Return [x, y] of the center of cell containing provided text 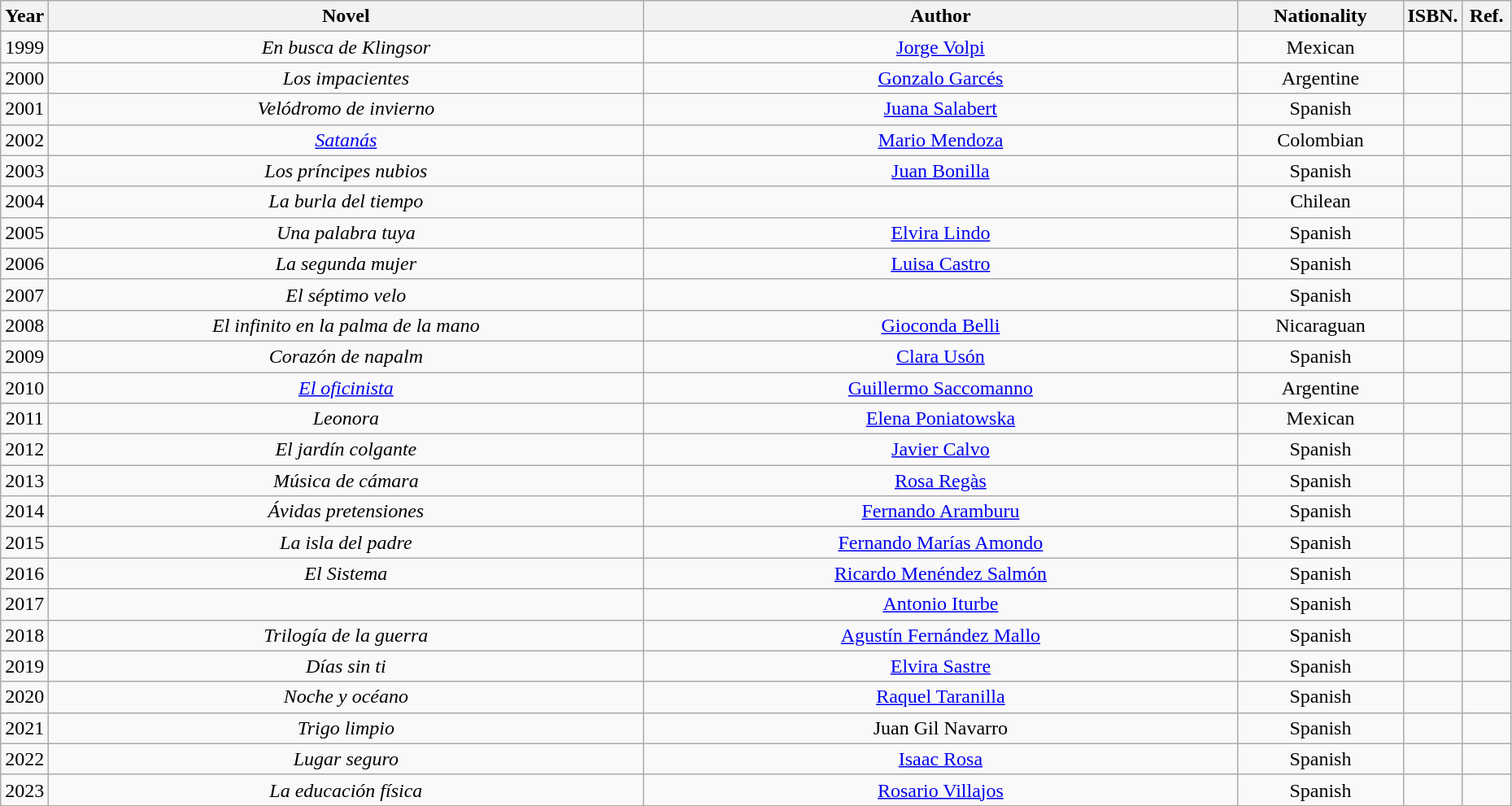
Música de cámara [346, 481]
Colombian [1321, 140]
2018 [24, 635]
2001 [24, 109]
El séptimo velo [346, 294]
2022 [24, 759]
Guillermo Saccomanno [940, 388]
Ávidas pretensiones [346, 512]
Isaac Rosa [940, 759]
Rosa Regàs [940, 481]
2005 [24, 233]
2008 [24, 325]
Nicaraguan [1321, 325]
Agustín Fernández Mallo [940, 635]
Elena Poniatowska [940, 419]
Juana Salabert [940, 109]
Fernando Aramburu [940, 512]
Gioconda Belli [940, 325]
Chilean [1321, 202]
2021 [24, 728]
Javier Calvo [940, 450]
Velódromo de invierno [346, 109]
La segunda mujer [346, 264]
Author [940, 16]
2017 [24, 604]
Raquel Taranilla [940, 697]
2003 [24, 171]
2009 [24, 356]
Lugar seguro [346, 759]
Antonio Iturbe [940, 604]
Elvira Lindo [940, 233]
Corazón de napalm [346, 356]
2016 [24, 573]
El jardín colgante [346, 450]
ISBN. [1433, 16]
Satanás [346, 140]
Trigo limpio [346, 728]
2015 [24, 542]
Leonora [346, 419]
Clara Usón [940, 356]
Nationality [1321, 16]
Jorge Volpi [940, 47]
Noche y océano [346, 697]
2007 [24, 294]
2023 [24, 790]
Una palabra tuya [346, 233]
2014 [24, 512]
Juan Bonilla [940, 171]
2002 [24, 140]
Ref. [1487, 16]
Elvira Sastre [940, 666]
2020 [24, 697]
2010 [24, 388]
Gonzalo Garcés [940, 78]
Luisa Castro [940, 264]
Rosario Villajos [940, 790]
La burla del tiempo [346, 202]
2013 [24, 481]
2019 [24, 666]
El Sistema [346, 573]
Mario Mendoza [940, 140]
2006 [24, 264]
Los impacientes [346, 78]
2004 [24, 202]
En busca de Klingsor [346, 47]
Year [24, 16]
Juan Gil Navarro [940, 728]
La isla del padre [346, 542]
Días sin ti [346, 666]
Ricardo Menéndez Salmón [940, 573]
Fernando Marías Amondo [940, 542]
2011 [24, 419]
Novel [346, 16]
Los príncipes nubios [346, 171]
1999 [24, 47]
2000 [24, 78]
El oficinista [346, 388]
2012 [24, 450]
La educación física [346, 790]
El infinito en la palma de la mano [346, 325]
Trilogía de la guerra [346, 635]
